From the cell containing the given text, extract its center point as [X, Y] coordinate. 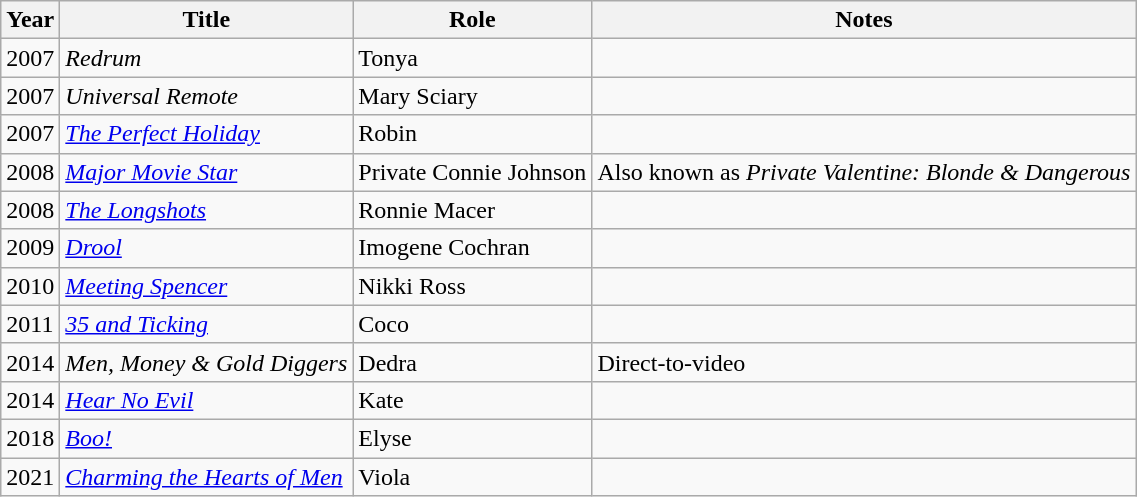
The Longshots [206, 210]
Mary Sciary [472, 96]
Coco [472, 324]
Universal Remote [206, 96]
2011 [30, 324]
Imogene Cochran [472, 248]
Ronnie Macer [472, 210]
Year [30, 20]
Kate [472, 400]
Major Movie Star [206, 172]
Charming the Hearts of Men [206, 477]
35 and Ticking [206, 324]
Boo! [206, 438]
Nikki Ross [472, 286]
2009 [30, 248]
2010 [30, 286]
Role [472, 20]
Private Connie Johnson [472, 172]
Hear No Evil [206, 400]
Meeting Spencer [206, 286]
Direct-to-video [864, 362]
2021 [30, 477]
Dedra [472, 362]
2018 [30, 438]
Men, Money & Gold Diggers [206, 362]
Elyse [472, 438]
Viola [472, 477]
Robin [472, 134]
Title [206, 20]
Redrum [206, 58]
Notes [864, 20]
The Perfect Holiday [206, 134]
Drool [206, 248]
Also known as Private Valentine: Blonde & Dangerous [864, 172]
Tonya [472, 58]
